Output the [x, y] coordinate of the center of the cell containing the given text.  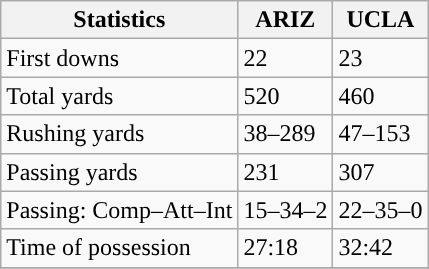
22 [286, 58]
307 [380, 172]
460 [380, 96]
47–153 [380, 134]
Total yards [120, 96]
Statistics [120, 20]
23 [380, 58]
First downs [120, 58]
15–34–2 [286, 210]
32:42 [380, 248]
Passing: Comp–Att–Int [120, 210]
520 [286, 96]
ARIZ [286, 20]
UCLA [380, 20]
27:18 [286, 248]
38–289 [286, 134]
Rushing yards [120, 134]
231 [286, 172]
22–35–0 [380, 210]
Time of possession [120, 248]
Passing yards [120, 172]
